Locate the cell with the specified text and output its [X, Y] center coordinate. 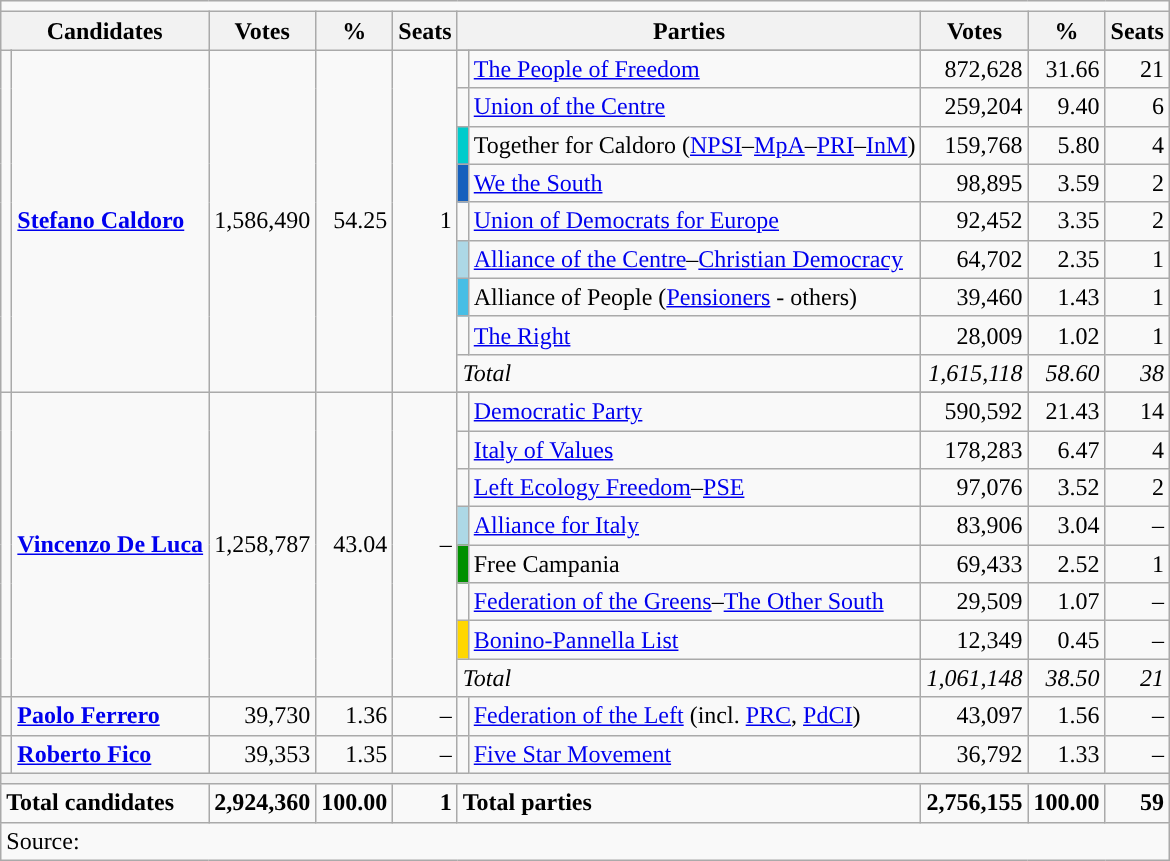
83,906 [974, 526]
872,628 [974, 69]
2,756,155 [974, 803]
39,730 [262, 716]
Union of Democrats for Europe [694, 221]
14 [1137, 411]
1.02 [1066, 335]
1,061,148 [974, 678]
Bonino-Pannella List [694, 640]
259,204 [974, 107]
9.40 [1066, 107]
92,452 [974, 221]
97,076 [974, 488]
1,586,490 [262, 222]
3.35 [1066, 221]
1,258,787 [262, 544]
1.43 [1066, 297]
Federation of the Greens–The Other South [694, 602]
1.36 [354, 716]
Alliance of the Centre–Christian Democracy [694, 259]
39,353 [262, 754]
590,592 [974, 411]
Roberto Fico [110, 754]
21.43 [1066, 411]
Together for Caldoro (NPSI–MpA–PRI–InM) [694, 145]
3.04 [1066, 526]
3.59 [1066, 183]
6.47 [1066, 449]
We the South [694, 183]
6 [1137, 107]
12,349 [974, 640]
Union of the Centre [694, 107]
The Right [694, 335]
Paolo Ferrero [110, 716]
2,924,360 [262, 803]
Italy of Values [694, 449]
5.80 [1066, 145]
Left Ecology Freedom–PSE [694, 488]
38 [1137, 373]
1,615,118 [974, 373]
159,768 [974, 145]
54.25 [354, 222]
Federation of the Left (incl. PRC, PdCI) [694, 716]
1.33 [1066, 754]
31.66 [1066, 69]
Vincenzo De Luca [110, 544]
36,792 [974, 754]
1.56 [1066, 716]
64,702 [974, 259]
Democratic Party [694, 411]
3.52 [1066, 488]
39,460 [974, 297]
Source: [586, 841]
43.04 [354, 544]
69,433 [974, 564]
1.07 [1066, 602]
1.35 [354, 754]
43,097 [974, 716]
178,283 [974, 449]
Parties [689, 31]
28,009 [974, 335]
Total parties [689, 803]
Five Star Movement [694, 754]
2.35 [1066, 259]
Alliance for Italy [694, 526]
The People of Freedom [694, 69]
98,895 [974, 183]
Alliance of People (Pensioners - others) [694, 297]
Free Campania [694, 564]
0.45 [1066, 640]
2.52 [1066, 564]
Candidates [105, 31]
38.50 [1066, 678]
58.60 [1066, 373]
Stefano Caldoro [110, 222]
59 [1137, 803]
Total candidates [105, 803]
29,509 [974, 602]
